Detect which cell encompasses the target text, then output its (X, Y) center coordinate. 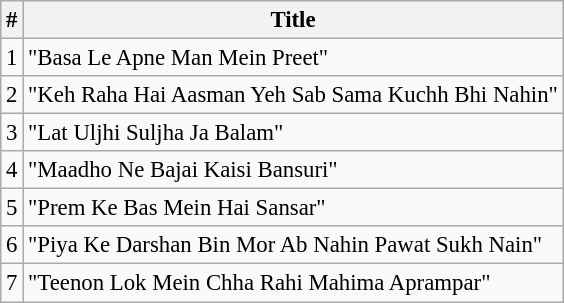
"Prem Ke Bas Mein Hai Sansar" (293, 208)
"Basa Le Apne Man Mein Preet" (293, 58)
5 (12, 208)
Title (293, 20)
"Piya Ke Darshan Bin Mor Ab Nahin Pawat Sukh Nain" (293, 245)
4 (12, 170)
1 (12, 58)
"Keh Raha Hai Aasman Yeh Sab Sama Kuchh Bhi Nahin" (293, 95)
2 (12, 95)
3 (12, 133)
"Lat Uljhi Suljha Ja Balam" (293, 133)
"Teenon Lok Mein Chha Rahi Mahima Aprampar" (293, 283)
6 (12, 245)
# (12, 20)
7 (12, 283)
"Maadho Ne Bajai Kaisi Bansuri" (293, 170)
